For the text-containing cell, return its midpoint in (X, Y) coordinate format. 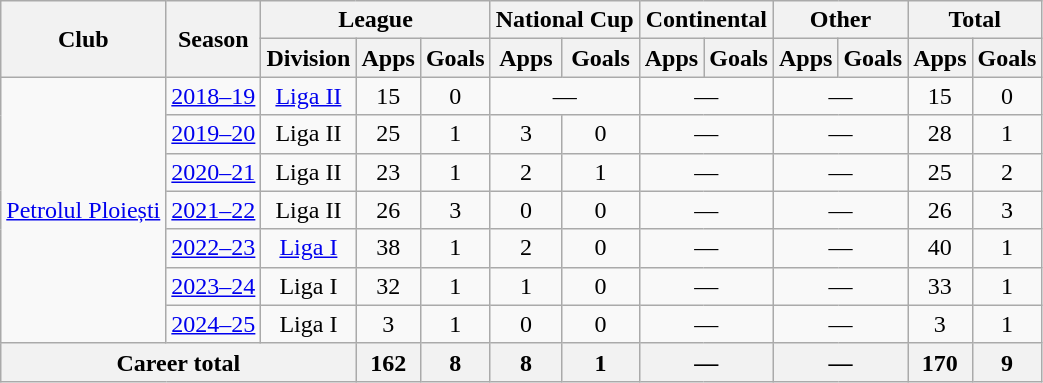
Club (84, 39)
Continental (706, 20)
2020–21 (214, 172)
League (376, 20)
Season (214, 39)
National Cup (564, 20)
2023–24 (214, 286)
28 (940, 134)
162 (388, 362)
Other (840, 20)
32 (388, 286)
23 (388, 172)
38 (388, 248)
2018–19 (214, 96)
Career total (178, 362)
2024–25 (214, 324)
170 (940, 362)
Petrolul Ploiești (84, 210)
33 (940, 286)
Total (975, 20)
2022–23 (214, 248)
2019–20 (214, 134)
40 (940, 248)
Division (308, 58)
2021–22 (214, 210)
9 (1007, 362)
